Determine the [X, Y] coordinate at the center of the cell enclosing the given text.  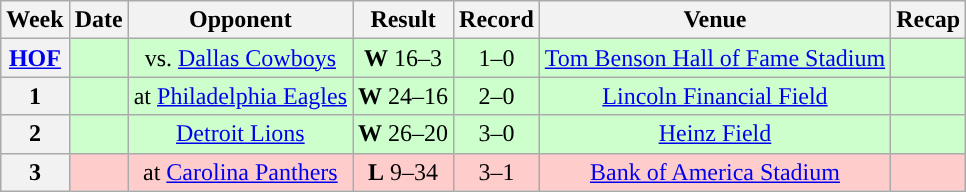
2 [35, 134]
Date [98, 20]
3–1 [497, 172]
W 26–20 [404, 134]
at Carolina Panthers [240, 172]
W 16–3 [404, 58]
3 [35, 172]
1–0 [497, 58]
2–0 [497, 96]
at Philadelphia Eagles [240, 96]
3–0 [497, 134]
HOF [35, 58]
Detroit Lions [240, 134]
Heinz Field [714, 134]
1 [35, 96]
Recap [928, 20]
vs. Dallas Cowboys [240, 58]
Bank of America Stadium [714, 172]
Lincoln Financial Field [714, 96]
Record [497, 20]
Tom Benson Hall of Fame Stadium [714, 58]
Opponent [240, 20]
Venue [714, 20]
W 24–16 [404, 96]
L 9–34 [404, 172]
Week [35, 20]
Result [404, 20]
